Output the [x, y] coordinate of the center of the cell containing the given text.  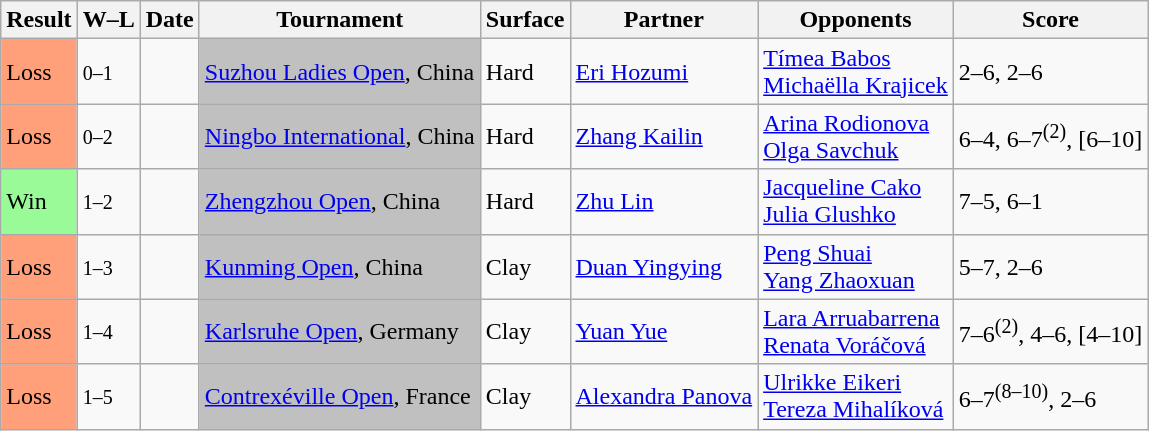
Duan Yingying [664, 266]
Ulrikke Eikeri Tereza Mihalíková [856, 396]
Alexandra Panova [664, 396]
Ningbo International, China [340, 136]
Tímea Babos Michaëlla Krajicek [856, 72]
Score [1050, 20]
5–7, 2–6 [1050, 266]
Suzhou Ladies Open, China [340, 72]
Surface [525, 20]
Karlsruhe Open, Germany [340, 332]
2–6, 2–6 [1050, 72]
1–4 [108, 332]
7–5, 6–1 [1050, 202]
Arina Rodionova Olga Savchuk [856, 136]
Date [170, 20]
1–2 [108, 202]
0–2 [108, 136]
1–3 [108, 266]
Yuan Yue [664, 332]
Opponents [856, 20]
Peng Shuai Yang Zhaoxuan [856, 266]
Jacqueline Cako Julia Glushko [856, 202]
1–5 [108, 396]
Result [39, 20]
Contrexéville Open, France [340, 396]
Win [39, 202]
0–1 [108, 72]
Zhang Kailin [664, 136]
Tournament [340, 20]
6–4, 6–7(2), [6–10] [1050, 136]
W–L [108, 20]
Eri Hozumi [664, 72]
Partner [664, 20]
6–7(8–10), 2–6 [1050, 396]
Zhengzhou Open, China [340, 202]
7–6(2), 4–6, [4–10] [1050, 332]
Lara Arruabarrena Renata Voráčová [856, 332]
Kunming Open, China [340, 266]
Zhu Lin [664, 202]
